Detect which cell encompasses the target text, then output its [x, y] center coordinate. 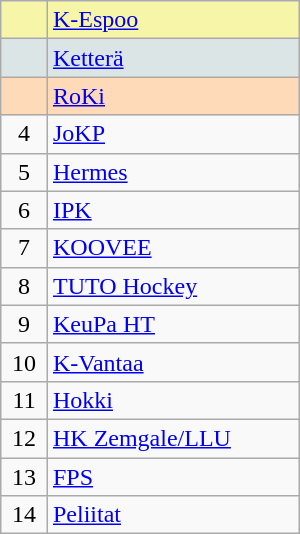
IPK [173, 210]
RoKi [173, 96]
7 [24, 248]
JoKP [173, 134]
11 [24, 400]
Peliitat [173, 515]
14 [24, 515]
K-Espoo [173, 20]
Hokki [173, 400]
4 [24, 134]
K-Vantaa [173, 362]
8 [24, 286]
6 [24, 210]
5 [24, 172]
Ketterä [173, 58]
Hermes [173, 172]
KeuPa HT [173, 324]
FPS [173, 477]
9 [24, 324]
13 [24, 477]
KOOVEE [173, 248]
TUTO Hockey [173, 286]
HK Zemgale/LLU [173, 438]
12 [24, 438]
10 [24, 362]
